Return the (x, y) coordinate for the center point of the cell that contains the specified text.  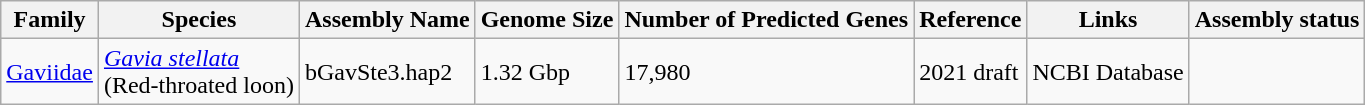
Assembly Name (387, 20)
Reference (970, 20)
Links (1108, 20)
Number of Predicted Genes (766, 20)
17,980 (766, 72)
Gaviidae (50, 72)
Gavia stellata(Red-throated loon) (198, 72)
NCBI Database (1108, 72)
1.32 Gbp (547, 72)
Genome Size (547, 20)
Species (198, 20)
bGavSte3.hap2 (387, 72)
2021 draft (970, 72)
Family (50, 20)
Assembly status (1277, 20)
